Provide the [x, y] coordinate of the cell's center where the given text is located.  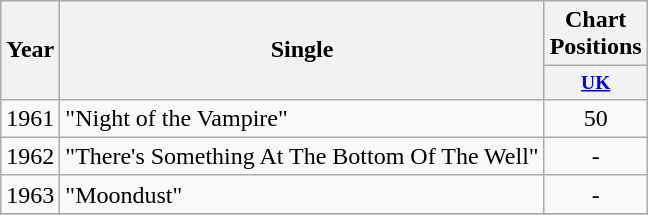
1963 [30, 194]
Chart Positions [596, 34]
1961 [30, 118]
UK [596, 82]
Year [30, 50]
50 [596, 118]
"There's Something At The Bottom Of The Well" [302, 156]
"Night of the Vampire" [302, 118]
Single [302, 50]
"Moondust" [302, 194]
1962 [30, 156]
